Extract the (X, Y) coordinate from the center of the cell holding the provided text.  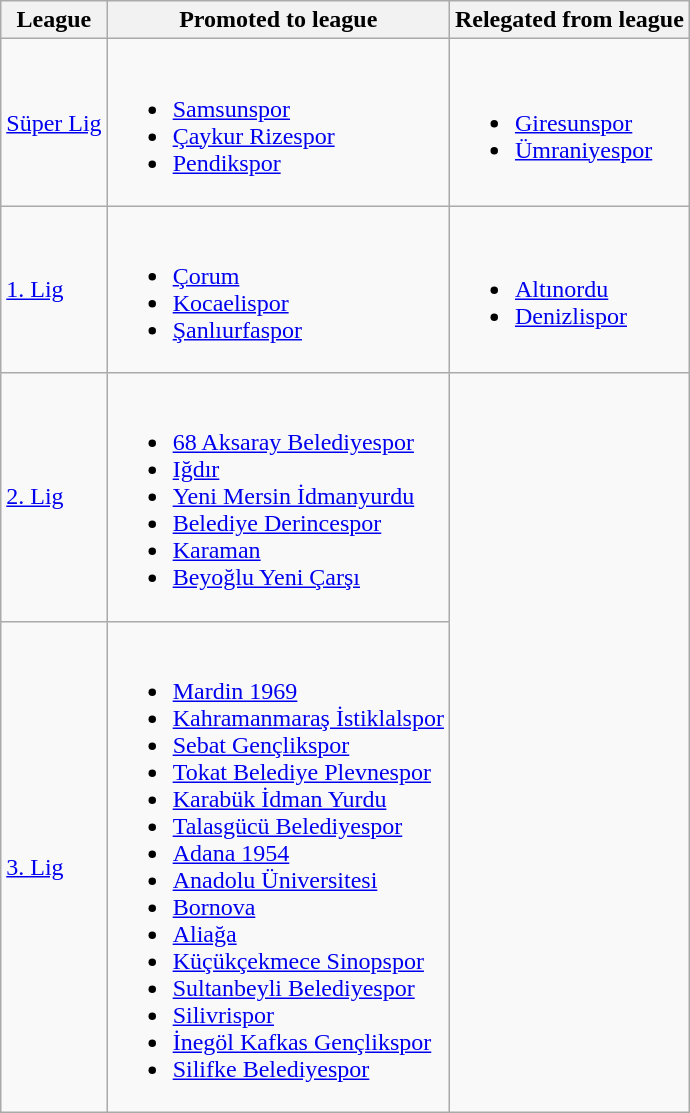
GiresunsporÜmraniyespor (569, 122)
Relegated from league (569, 20)
1. Lig (54, 290)
3. Lig (54, 866)
2. Lig (54, 497)
SamsunsporÇaykur RizesporPendikspor (278, 122)
68 Aksaray BelediyesporIğdırYeni Mersin İdmanyurduBelediye DerincesporKaramanBeyoğlu Yeni Çarşı (278, 497)
ÇorumKocaelisporŞanlıurfaspor (278, 290)
League (54, 20)
AltınorduDenizlispor (569, 290)
Süper Lig (54, 122)
Promoted to league (278, 20)
